Locate the cell with the specified text and output its [x, y] center coordinate. 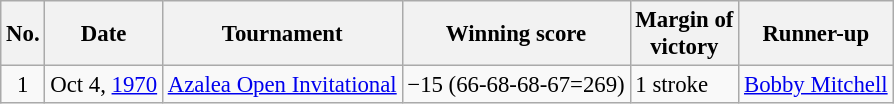
Tournament [282, 34]
−15 (66-68-68-67=269) [516, 85]
Oct 4, 1970 [104, 85]
Bobby Mitchell [816, 85]
Azalea Open Invitational [282, 85]
Winning score [516, 34]
1 stroke [684, 85]
Runner-up [816, 34]
No. [23, 34]
Margin ofvictory [684, 34]
Date [104, 34]
1 [23, 85]
